Scan for the cell matching the given text and deliver its (X, Y) coordinate at center. 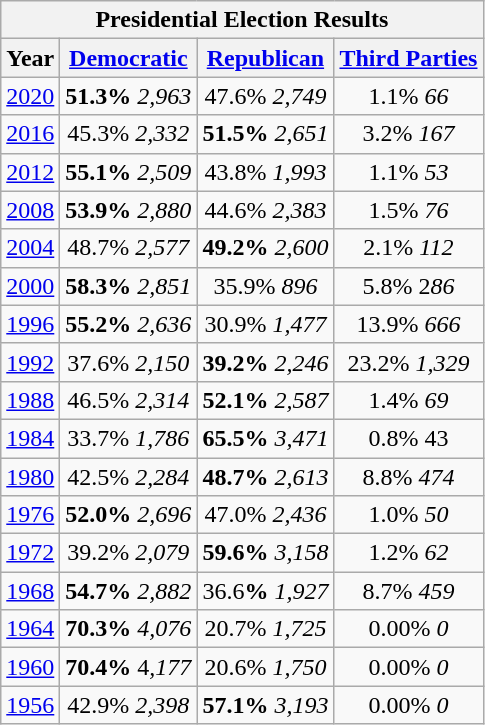
70.3% 4,076 (128, 629)
2016 (30, 134)
57.1% 3,193 (266, 705)
1956 (30, 705)
37.6% 2,150 (128, 362)
54.7% 2,882 (128, 591)
42.5% 2,284 (128, 477)
0.8% 43 (408, 438)
47.6% 2,749 (266, 96)
45.3% 2,332 (128, 134)
1.1% 53 (408, 172)
1996 (30, 324)
Presidential Election Results (242, 20)
44.6% 2,383 (266, 210)
1992 (30, 362)
48.7% 2,613 (266, 477)
20.7% 1,725 (266, 629)
30.9% 1,477 (266, 324)
70.4% 4,177 (128, 667)
42.9% 2,398 (128, 705)
Democratic (128, 58)
1.0% 50 (408, 515)
52.1% 2,587 (266, 400)
1984 (30, 438)
1.2% 62 (408, 553)
1.4% 69 (408, 400)
49.2% 2,600 (266, 248)
39.2% 2,079 (128, 553)
Republican (266, 58)
8.7% 459 (408, 591)
1972 (30, 553)
1.5% 76 (408, 210)
Year (30, 58)
1980 (30, 477)
2012 (30, 172)
51.3% 2,963 (128, 96)
55.2% 2,636 (128, 324)
13.9% 666 (408, 324)
48.7% 2,577 (128, 248)
Third Parties (408, 58)
55.1% 2,509 (128, 172)
35.9% 896 (266, 286)
23.2% 1,329 (408, 362)
1960 (30, 667)
1968 (30, 591)
1964 (30, 629)
39.2% 2,246 (266, 362)
8.8% 474 (408, 477)
5.8% 286 (408, 286)
1.1% 66 (408, 96)
58.3% 2,851 (128, 286)
2000 (30, 286)
33.7% 1,786 (128, 438)
3.2% 167 (408, 134)
47.0% 2,436 (266, 515)
2004 (30, 248)
1988 (30, 400)
52.0% 2,696 (128, 515)
20.6% 1,750 (266, 667)
65.5% 3,471 (266, 438)
2008 (30, 210)
51.5% 2,651 (266, 134)
2020 (30, 96)
46.5% 2,314 (128, 400)
1976 (30, 515)
59.6% 3,158 (266, 553)
36.6% 1,927 (266, 591)
43.8% 1,993 (266, 172)
2.1% 112 (408, 248)
53.9% 2,880 (128, 210)
